Return [x, y] of the center of cell containing provided text 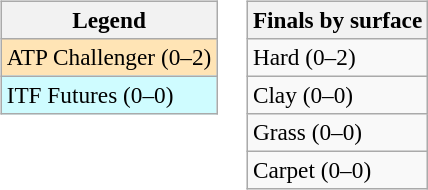
Hard (0–2) [337, 57]
ATP Challenger (0–2) [108, 57]
Grass (0–0) [337, 133]
Carpet (0–0) [337, 171]
Legend [108, 20]
Finals by surface [337, 20]
ITF Futures (0–0) [108, 95]
Clay (0–0) [337, 95]
